Locate the cell with the specified text and output its (X, Y) center coordinate. 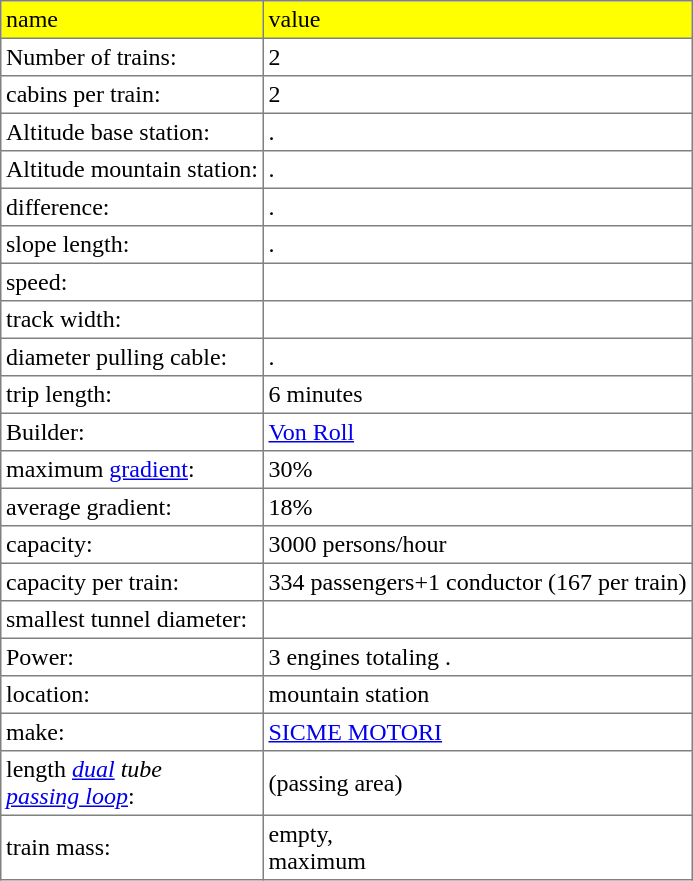
train mass: (132, 847)
Altitude base station: (132, 132)
make: (132, 732)
name (132, 20)
Von Roll (478, 432)
trip length: (132, 395)
maximum gradient: (132, 470)
cabins per train: (132, 95)
smallest tunnel diameter: (132, 620)
3 engines totaling . (478, 657)
track width: (132, 320)
speed: (132, 282)
empty, maximum (478, 847)
average gradient: (132, 507)
mountain station (478, 695)
Builder: (132, 432)
length dual tubepassing loop: (132, 783)
(passing area) (478, 783)
location: (132, 695)
334 passengers+1 conductor (167 per train) (478, 582)
diameter pulling cable: (132, 357)
18% (478, 507)
slope length: (132, 245)
3000 persons/hour (478, 545)
Altitude mountain station: (132, 170)
Power: (132, 657)
Number of trains: (132, 57)
value (478, 20)
capacity per train: (132, 582)
6 minutes (478, 395)
difference: (132, 207)
30% (478, 470)
capacity: (132, 545)
SICME MOTORI (478, 732)
